Locate the cell with the specified text and output its (X, Y) center coordinate. 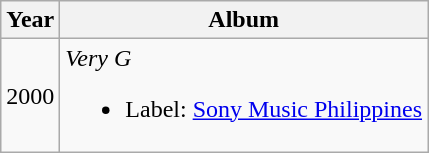
Very GLabel: Sony Music Philippines (244, 96)
2000 (30, 96)
Year (30, 20)
Album (244, 20)
